Search for the cell housing the specified text and yield its (x, y) center coordinate. 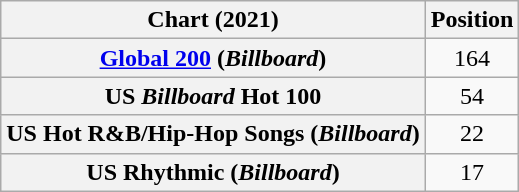
54 (472, 96)
Chart (2021) (213, 20)
22 (472, 134)
US Billboard Hot 100 (213, 96)
US Rhythmic (Billboard) (213, 172)
164 (472, 58)
17 (472, 172)
Global 200 (Billboard) (213, 58)
US Hot R&B/Hip-Hop Songs (Billboard) (213, 134)
Position (472, 20)
